Identify which cell holds the provided text, then report its [x, y] central coordinate. 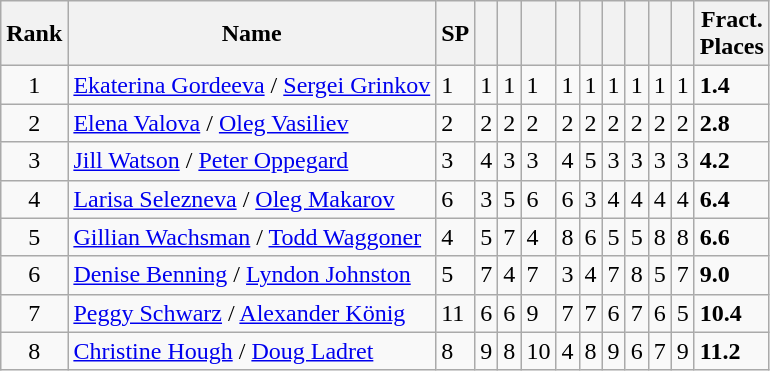
Christine Hough / Doug Ladret [252, 351]
Elena Valova / Oleg Vasiliev [252, 123]
6.6 [732, 237]
11.2 [732, 351]
Larisa Selezneva / Oleg Makarov [252, 199]
Fract. Places [732, 34]
Peggy Schwarz / Alexander König [252, 313]
10.4 [732, 313]
Rank [34, 34]
4.2 [732, 161]
Ekaterina Gordeeva / Sergei Grinkov [252, 85]
1.4 [732, 85]
Name [252, 34]
SP [456, 34]
2.8 [732, 123]
Denise Benning / Lyndon Johnston [252, 275]
6.4 [732, 199]
Gillian Wachsman / Todd Waggoner [252, 237]
Jill Watson / Peter Oppegard [252, 161]
11 [456, 313]
10 [538, 351]
9.0 [732, 275]
